Return the (X, Y) coordinate for the center point of the cell that contains the specified text.  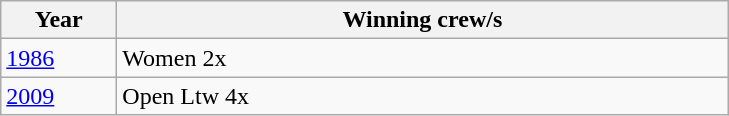
Winning crew/s (422, 20)
Open Ltw 4x (422, 96)
2009 (59, 96)
Women 2x (422, 58)
Year (59, 20)
1986 (59, 58)
